Identify which cell holds the provided text, then report its [X, Y] central coordinate. 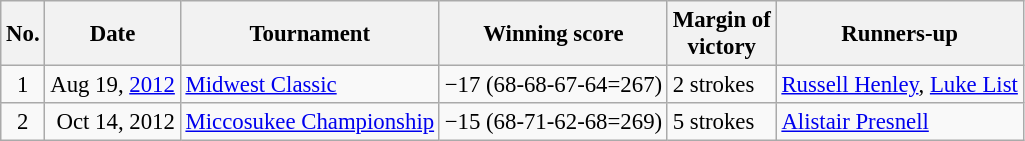
5 strokes [722, 122]
Margin ofvictory [722, 34]
Aug 19, 2012 [112, 85]
−17 (68-68-67-64=267) [553, 85]
Tournament [310, 34]
−15 (68-71-62-68=269) [553, 122]
Runners-up [900, 34]
Date [112, 34]
Russell Henley, Luke List [900, 85]
Alistair Presnell [900, 122]
Midwest Classic [310, 85]
No. [23, 34]
Winning score [553, 34]
2 [23, 122]
Miccosukee Championship [310, 122]
2 strokes [722, 85]
1 [23, 85]
Oct 14, 2012 [112, 122]
